Pinpoint the cell where the given text exists, returning its [X, Y] midpoint coordinate. 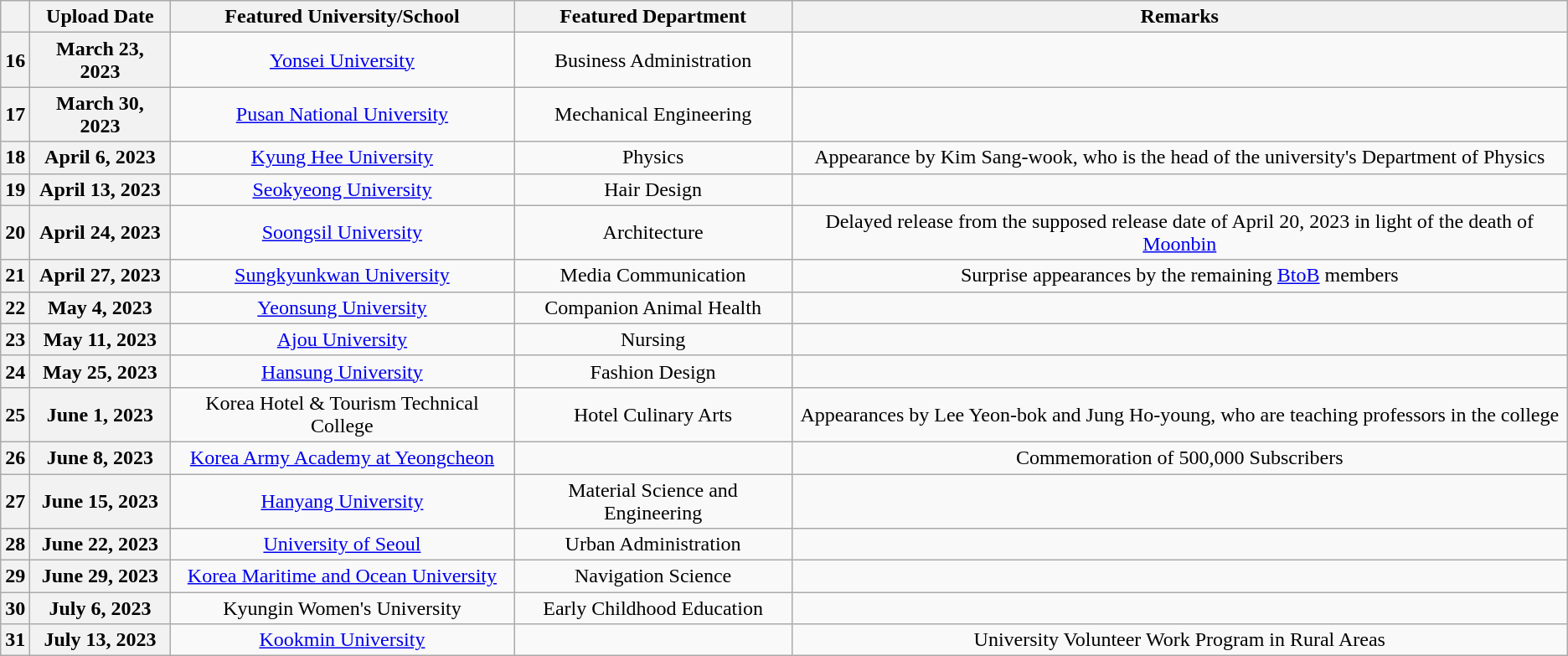
18 [15, 158]
22 [15, 307]
24 [15, 371]
April 13, 2023 [101, 189]
Commemoration of 500,000 Subscribers [1179, 457]
30 [15, 608]
Hotel Culinary Arts [653, 414]
Media Communication [653, 276]
Architecture [653, 233]
Early Childhood Education [653, 608]
Companion Animal Health [653, 307]
Hanyang University [342, 501]
April 27, 2023 [101, 276]
16 [15, 60]
28 [15, 545]
Appearance by Kim Sang-wook, who is the head of the university's Department of Physics [1179, 158]
May 4, 2023 [101, 307]
Yonsei University [342, 60]
Appearances by Lee Yeon-bok and Jung Ho-young, who are teaching professors in the college [1179, 414]
Yeonsung University [342, 307]
Material Science and Engineering [653, 501]
Nursing [653, 339]
July 6, 2023 [101, 608]
June 1, 2023 [101, 414]
23 [15, 339]
May 25, 2023 [101, 371]
Kyungin Women's University [342, 608]
31 [15, 640]
19 [15, 189]
Soongsil University [342, 233]
Kookmin University [342, 640]
April 6, 2023 [101, 158]
Hansung University [342, 371]
June 8, 2023 [101, 457]
Featured Department [653, 17]
Featured University/School [342, 17]
June 29, 2023 [101, 576]
Navigation Science [653, 576]
Kyung Hee University [342, 158]
Seokyeong University [342, 189]
20 [15, 233]
Sungkyunkwan University [342, 276]
May 11, 2023 [101, 339]
March 23, 2023 [101, 60]
March 30, 2023 [101, 114]
Ajou University [342, 339]
April 24, 2023 [101, 233]
University of Seoul [342, 545]
27 [15, 501]
Surprise appearances by the remaining BtoB members [1179, 276]
25 [15, 414]
Fashion Design [653, 371]
June 22, 2023 [101, 545]
Business Administration [653, 60]
June 15, 2023 [101, 501]
29 [15, 576]
26 [15, 457]
Delayed release from the supposed release date of April 20, 2023 in light of the death of Moonbin [1179, 233]
17 [15, 114]
Urban Administration [653, 545]
Upload Date [101, 17]
Korea Maritime and Ocean University [342, 576]
July 13, 2023 [101, 640]
Korea Army Academy at Yeongcheon [342, 457]
Physics [653, 158]
Remarks [1179, 17]
Hair Design [653, 189]
Pusan National University [342, 114]
Mechanical Engineering [653, 114]
Korea Hotel & Tourism Technical College [342, 414]
21 [15, 276]
University Volunteer Work Program in Rural Areas [1179, 640]
